Return [X, Y] of the center of cell containing provided text 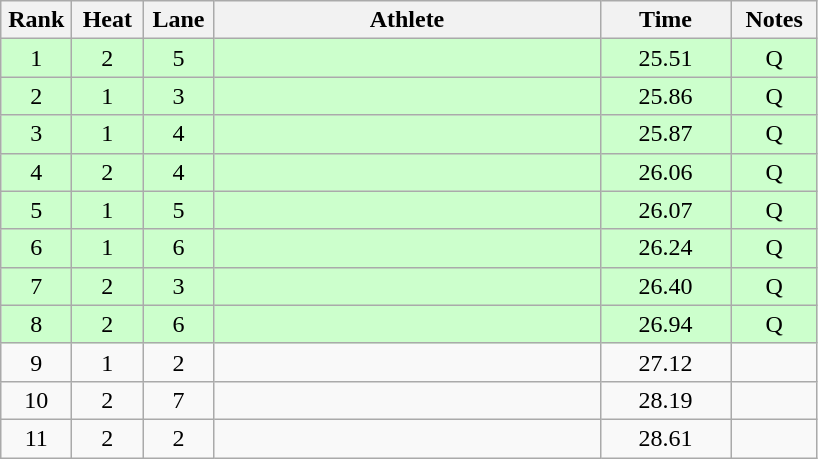
28.19 [666, 400]
Lane [178, 20]
9 [36, 362]
Time [666, 20]
10 [36, 400]
25.87 [666, 134]
26.40 [666, 286]
Notes [774, 20]
25.86 [666, 96]
8 [36, 324]
26.06 [666, 172]
11 [36, 438]
26.07 [666, 210]
26.24 [666, 248]
Athlete [407, 20]
26.94 [666, 324]
27.12 [666, 362]
Rank [36, 20]
28.61 [666, 438]
Heat [108, 20]
25.51 [666, 58]
